Scan for the cell matching the given text and deliver its [X, Y] coordinate at center. 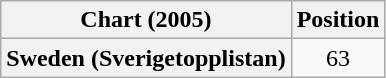
Position [338, 20]
63 [338, 58]
Chart (2005) [146, 20]
Sweden (Sverigetopplistan) [146, 58]
